Return the [x, y] coordinate for the center point of the cell that contains the specified text.  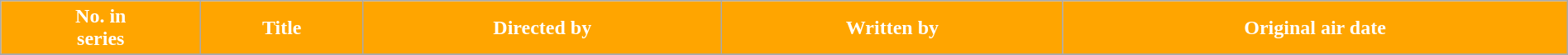
Directed by [543, 28]
Original air date [1315, 28]
Written by [892, 28]
Title [282, 28]
No. inseries [101, 28]
